Extract the [x, y] coordinate from the center of the cell holding the provided text.  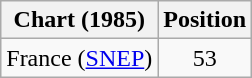
53 [205, 58]
France (SNEP) [80, 58]
Position [205, 20]
Chart (1985) [80, 20]
